Provide the (x, y) coordinate of the cell's center where the given text is located.  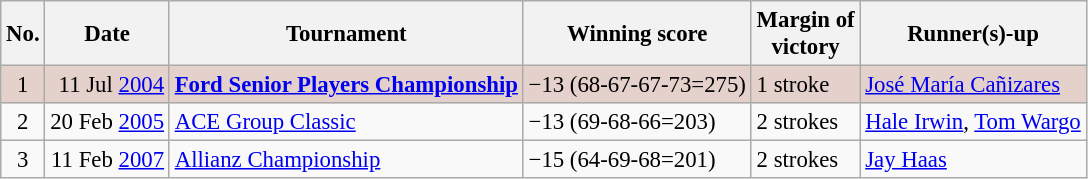
ACE Group Classic (346, 122)
No. (23, 34)
1 (23, 85)
−13 (68-67-67-73=275) (637, 85)
1 stroke (806, 85)
11 Jul 2004 (107, 85)
Tournament (346, 34)
Date (107, 34)
Winning score (637, 34)
2 (23, 122)
11 Feb 2007 (107, 160)
20 Feb 2005 (107, 122)
Allianz Championship (346, 160)
Hale Irwin, Tom Wargo (973, 122)
Margin ofvictory (806, 34)
−15 (64-69-68=201) (637, 160)
Jay Haas (973, 160)
3 (23, 160)
Ford Senior Players Championship (346, 85)
José María Cañizares (973, 85)
Runner(s)-up (973, 34)
−13 (69-68-66=203) (637, 122)
